Find where the given text appears and provide that cell's center as [X, Y] coordinate. 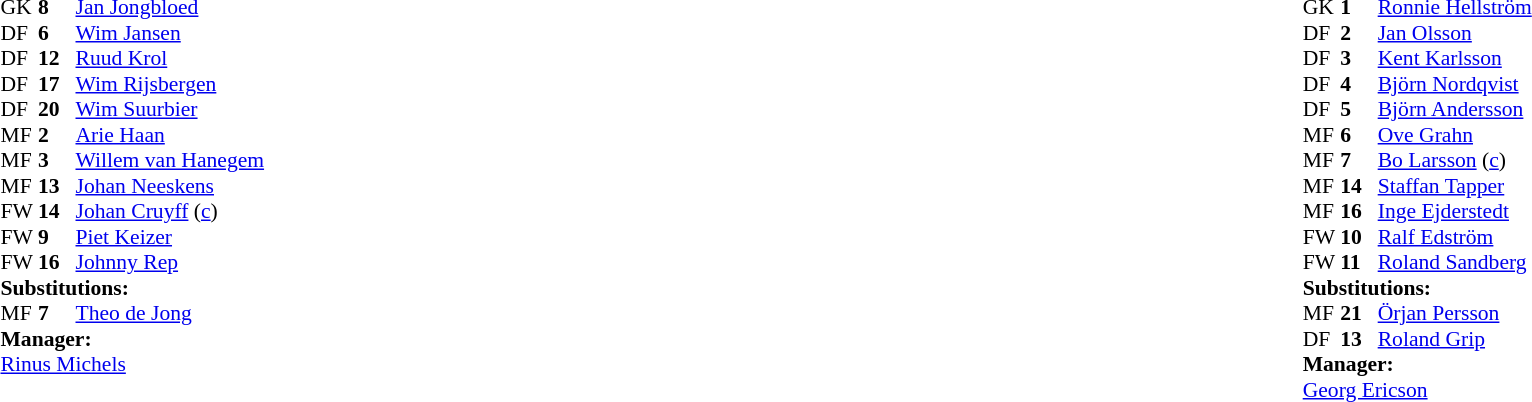
17 [57, 84]
Inge Ejderstedt [1455, 211]
Johnny Rep [170, 263]
5 [1359, 109]
10 [1359, 237]
Ralf Edström [1455, 237]
Theo de Jong [170, 313]
Piet Keizer [170, 237]
Johan Cruyff (c) [170, 211]
Arie Haan [170, 135]
Rinus Michels [132, 365]
21 [1359, 313]
Björn Andersson [1455, 109]
Roland Grip [1455, 339]
Örjan Persson [1455, 313]
Wim Suurbier [170, 109]
Roland Sandberg [1455, 263]
11 [1359, 263]
9 [57, 237]
Kent Karlsson [1455, 59]
Johan Neeskens [170, 186]
Ruud Krol [170, 59]
Ove Grahn [1455, 135]
Wim Jansen [170, 33]
Staffan Tapper [1455, 186]
12 [57, 59]
Willem van Hanegem [170, 161]
20 [57, 109]
Jan Olsson [1455, 33]
Wim Rijsbergen [170, 84]
4 [1359, 84]
Bo Larsson (c) [1455, 161]
Björn Nordqvist [1455, 84]
